Output the (X, Y) coordinate of the center of the cell containing the given text.  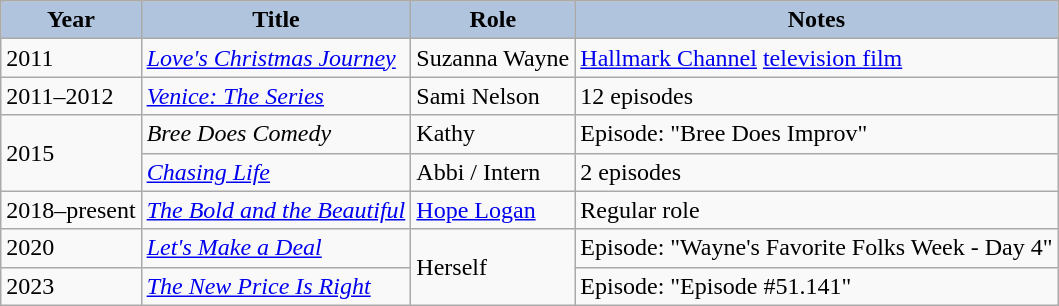
Let's Make a Deal (276, 248)
Year (71, 20)
Hallmark Channel television film (816, 58)
Sami Nelson (493, 96)
Episode: "Wayne's Favorite Folks Week - Day 4" (816, 248)
Herself (493, 267)
The Bold and the Beautiful (276, 210)
Role (493, 20)
Chasing Life (276, 172)
12 episodes (816, 96)
Abbi / Intern (493, 172)
2011–2012 (71, 96)
2015 (71, 153)
Episode: "Bree Does Improv" (816, 134)
Bree Does Comedy (276, 134)
Regular role (816, 210)
The New Price Is Right (276, 286)
Love's Christmas Journey (276, 58)
2018–present (71, 210)
Notes (816, 20)
2 episodes (816, 172)
Hope Logan (493, 210)
Suzanna Wayne (493, 58)
Title (276, 20)
2011 (71, 58)
Kathy (493, 134)
Episode: "Episode #51.141" (816, 286)
2020 (71, 248)
Venice: The Series (276, 96)
2023 (71, 286)
